For the text-containing cell, return its midpoint in (x, y) coordinate format. 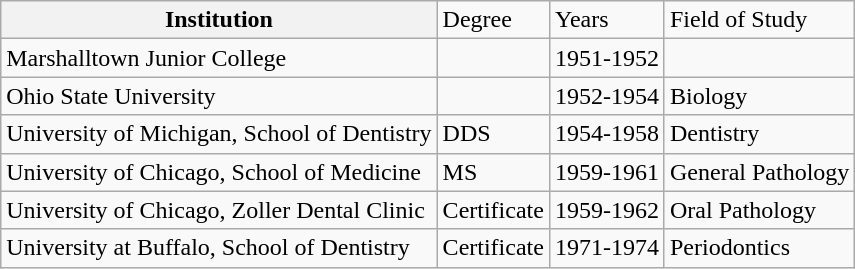
General Pathology (759, 172)
1951-1952 (606, 58)
1952-1954 (606, 96)
Institution (219, 20)
1959-1961 (606, 172)
Periodontics (759, 248)
Years (606, 20)
Dentistry (759, 134)
Degree (493, 20)
University at Buffalo, School of Dentistry (219, 248)
Field of Study (759, 20)
1959-1962 (606, 210)
DDS (493, 134)
University of Chicago, School of Medicine (219, 172)
MS (493, 172)
University of Chicago, Zoller Dental Clinic (219, 210)
1954-1958 (606, 134)
Marshalltown Junior College (219, 58)
Ohio State University (219, 96)
Biology (759, 96)
University of Michigan, School of Dentistry (219, 134)
1971-1974 (606, 248)
Oral Pathology (759, 210)
